From the cell containing the given text, extract its center point as [x, y] coordinate. 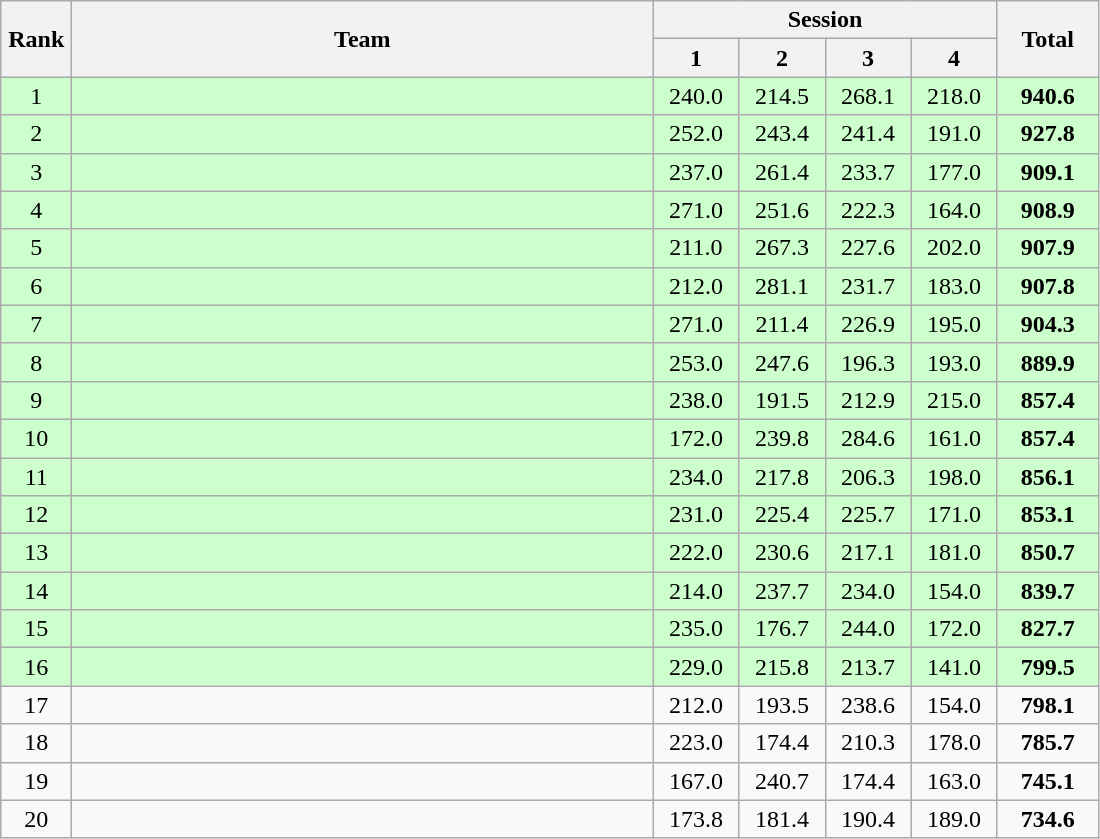
856.1 [1048, 477]
14 [36, 591]
202.0 [954, 248]
827.7 [1048, 629]
284.6 [868, 438]
193.5 [782, 705]
189.0 [954, 819]
243.4 [782, 134]
Team [362, 39]
227.6 [868, 248]
161.0 [954, 438]
195.0 [954, 324]
12 [36, 515]
171.0 [954, 515]
226.9 [868, 324]
231.7 [868, 286]
214.0 [696, 591]
13 [36, 553]
238.0 [696, 400]
5 [36, 248]
241.4 [868, 134]
222.3 [868, 210]
164.0 [954, 210]
7 [36, 324]
213.7 [868, 667]
940.6 [1048, 96]
211.0 [696, 248]
141.0 [954, 667]
214.5 [782, 96]
15 [36, 629]
218.0 [954, 96]
240.7 [782, 781]
215.0 [954, 400]
19 [36, 781]
212.9 [868, 400]
247.6 [782, 362]
850.7 [1048, 553]
181.4 [782, 819]
229.0 [696, 667]
17 [36, 705]
193.0 [954, 362]
198.0 [954, 477]
230.6 [782, 553]
734.6 [1048, 819]
839.7 [1048, 591]
Rank [36, 39]
6 [36, 286]
267.3 [782, 248]
Total [1048, 39]
222.0 [696, 553]
237.7 [782, 591]
853.1 [1048, 515]
231.0 [696, 515]
211.4 [782, 324]
10 [36, 438]
225.4 [782, 515]
206.3 [868, 477]
244.0 [868, 629]
268.1 [868, 96]
196.3 [868, 362]
240.0 [696, 96]
252.0 [696, 134]
210.3 [868, 743]
225.7 [868, 515]
9 [36, 400]
8 [36, 362]
183.0 [954, 286]
167.0 [696, 781]
215.8 [782, 667]
173.8 [696, 819]
907.8 [1048, 286]
233.7 [868, 172]
177.0 [954, 172]
907.9 [1048, 248]
190.4 [868, 819]
18 [36, 743]
20 [36, 819]
908.9 [1048, 210]
251.6 [782, 210]
181.0 [954, 553]
176.7 [782, 629]
217.8 [782, 477]
261.4 [782, 172]
237.0 [696, 172]
785.7 [1048, 743]
16 [36, 667]
239.8 [782, 438]
904.3 [1048, 324]
191.5 [782, 400]
235.0 [696, 629]
281.1 [782, 286]
191.0 [954, 134]
163.0 [954, 781]
223.0 [696, 743]
178.0 [954, 743]
Session [825, 20]
238.6 [868, 705]
927.8 [1048, 134]
799.5 [1048, 667]
745.1 [1048, 781]
217.1 [868, 553]
909.1 [1048, 172]
798.1 [1048, 705]
11 [36, 477]
889.9 [1048, 362]
253.0 [696, 362]
